Scan for the cell matching the given text and deliver its (X, Y) coordinate at center. 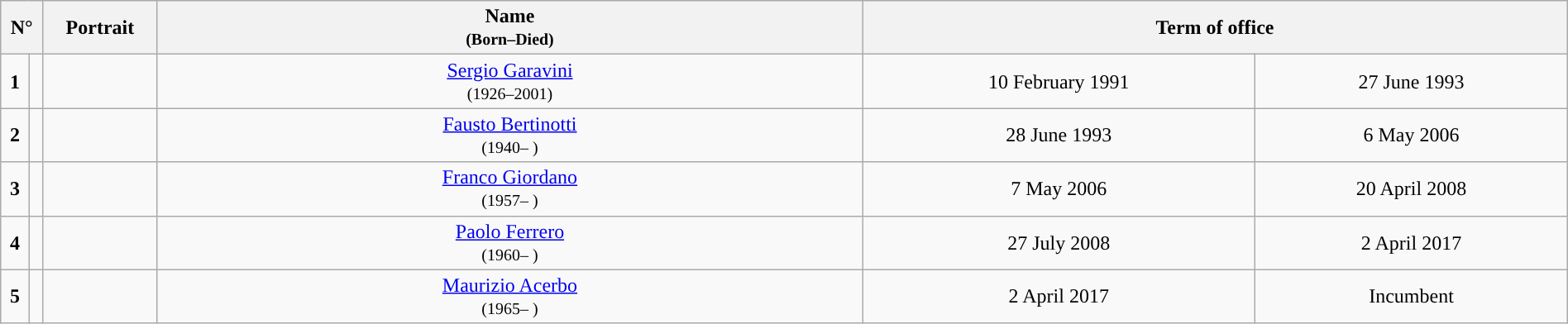
N° (22, 28)
Paolo Ferrero(1960– ) (509, 243)
Portrait (101, 28)
Sergio Garavini(1926–2001) (509, 81)
Incumbent (1411, 296)
28 June 1993 (1059, 136)
Maurizio Acerbo(1965– ) (509, 296)
3 (15, 188)
4 (15, 243)
5 (15, 296)
20 April 2008 (1411, 188)
7 May 2006 (1059, 188)
10 February 1991 (1059, 81)
2 (15, 136)
1 (15, 81)
6 May 2006 (1411, 136)
Franco Giordano(1957– ) (509, 188)
Term of office (1216, 28)
Name(Born–Died) (509, 28)
Fausto Bertinotti(1940– ) (509, 136)
27 July 2008 (1059, 243)
27 June 1993 (1411, 81)
